Determine the [X, Y] coordinate at the center of the cell enclosing the given text.  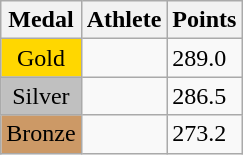
286.5 [204, 96]
289.0 [204, 58]
Bronze [41, 134]
Medal [41, 20]
Points [204, 20]
Gold [41, 58]
273.2 [204, 134]
Silver [41, 96]
Athlete [124, 20]
